Identify which cell holds the provided text, then report its (X, Y) central coordinate. 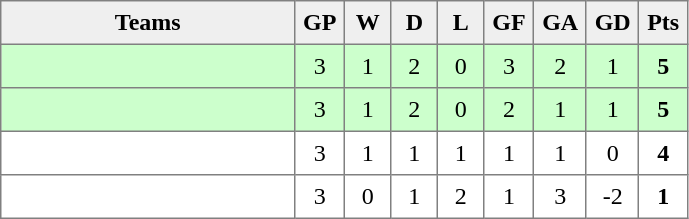
Pts (663, 23)
-2 (612, 197)
GF (509, 23)
GA (560, 23)
4 (663, 153)
L (461, 23)
GP (320, 23)
GD (612, 23)
W (368, 23)
Teams (148, 23)
D (414, 23)
